Output the [x, y] coordinate of the center of the cell containing the given text.  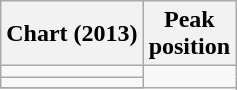
Chart (2013) [72, 34]
Peakposition [189, 34]
